Provide the [x, y] coordinate of the cell's center where the given text is located.  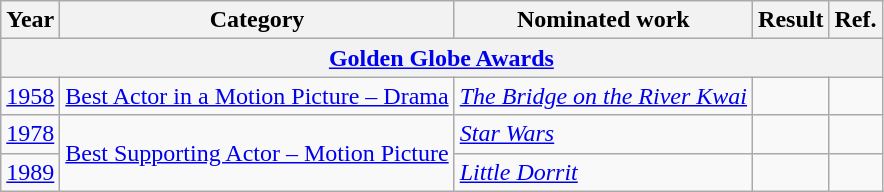
1978 [30, 134]
Star Wars [603, 134]
Ref. [856, 20]
Category [257, 20]
Result [791, 20]
1989 [30, 172]
Best Actor in a Motion Picture – Drama [257, 96]
1958 [30, 96]
Nominated work [603, 20]
The Bridge on the River Kwai [603, 96]
Golden Globe Awards [442, 58]
Year [30, 20]
Little Dorrit [603, 172]
Best Supporting Actor – Motion Picture [257, 153]
